Detect which cell encompasses the target text, then output its [x, y] center coordinate. 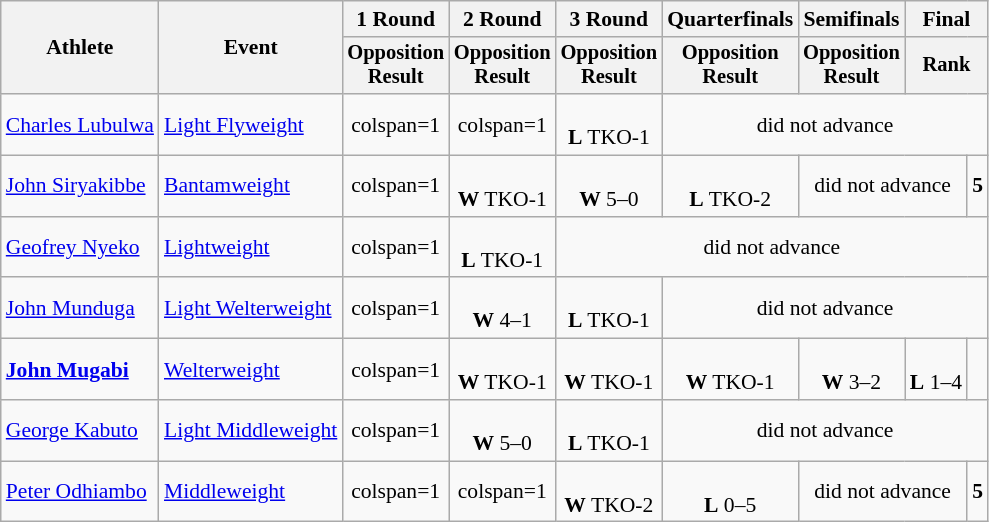
Bantamweight [250, 186]
1 Round [396, 19]
3 Round [610, 19]
Middleweight [250, 492]
Event [250, 48]
Final [946, 19]
George Kabuto [80, 430]
Quarterfinals [730, 19]
Welterweight [250, 370]
Semifinals [852, 19]
Rank [946, 66]
W 3–2 [852, 370]
L 0–5 [730, 492]
L TKO-2 [730, 186]
John Siryakibbe [80, 186]
Lightweight [250, 248]
Peter Odhiambo [80, 492]
Geofrey Nyeko [80, 248]
W 4–1 [502, 308]
Light Middleweight [250, 430]
John Mugabi [80, 370]
2 Round [502, 19]
Athlete [80, 48]
Charles Lubulwa [80, 124]
Light Welterweight [250, 308]
Light Flyweight [250, 124]
L 1–4 [936, 370]
W TKO-2 [610, 492]
John Munduga [80, 308]
